Extract the (x, y) coordinate from the center of the cell holding the provided text.  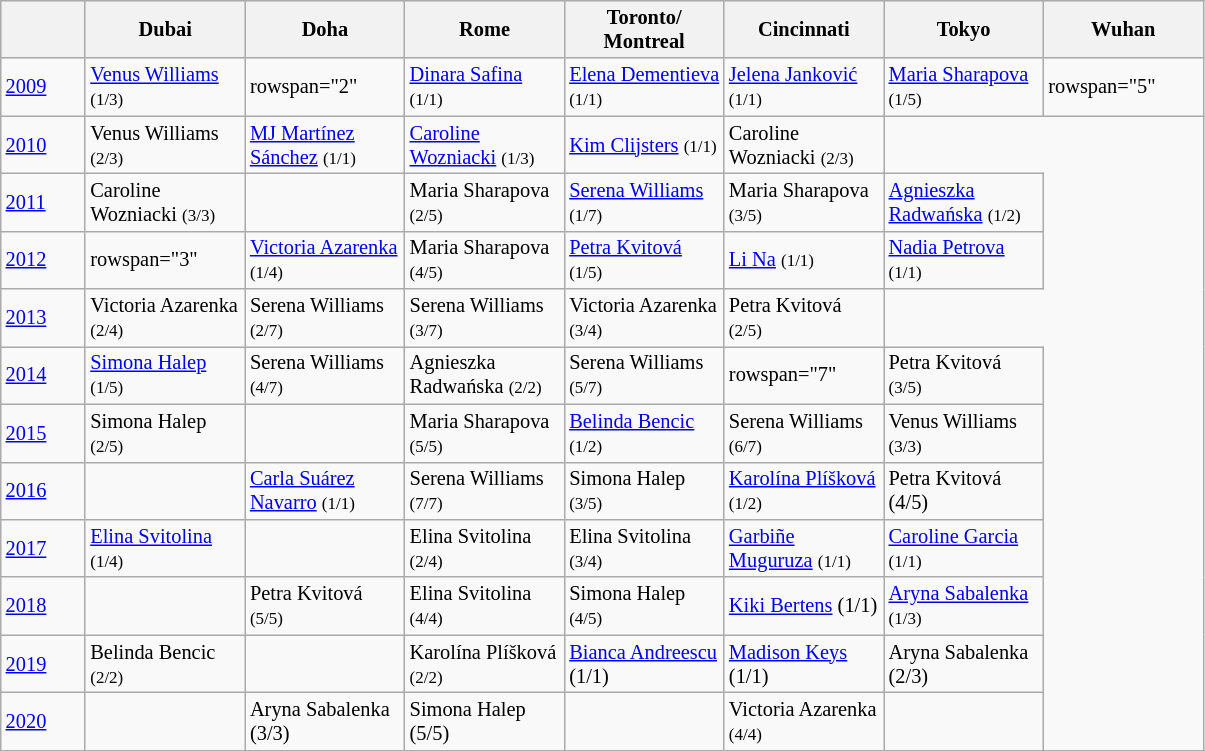
Agnieszka Radwańska (2/2) (485, 375)
Elina Svitolina (3/4) (644, 548)
2010 (44, 145)
Jelena Janković (1/1) (804, 87)
Petra Kvitová (1/5) (644, 260)
Belinda Bencic (1/2) (644, 433)
Elina Svitolina (1/4) (165, 548)
rowspan="5" (1123, 87)
Caroline Wozniacki (2/3) (804, 145)
2015 (44, 433)
2020 (44, 721)
Petra Kvitová (4/5) (964, 491)
Toronto/ Montreal (644, 29)
Cincinnati (804, 29)
2013 (44, 318)
2011 (44, 202)
2009 (44, 87)
Petra Kvitová (3/5) (964, 375)
MJ Martínez Sánchez (1/1) (325, 145)
Kiki Bertens (1/1) (804, 606)
Caroline Wozniacki (3/3) (165, 202)
2016 (44, 491)
Serena Williams (1/7) (644, 202)
Serena Williams (5/7) (644, 375)
2012 (44, 260)
Nadia Petrova (1/1) (964, 260)
Victoria Azarenka (3/4) (644, 318)
Venus Williams (3/3) (964, 433)
Maria Sharapova (4/5) (485, 260)
Simona Halep (5/5) (485, 721)
rowspan="2" (325, 87)
Dinara Safina (1/1) (485, 87)
Garbiñe Muguruza (1/1) (804, 548)
Maria Sharapova (1/5) (964, 87)
Victoria Azarenka (2/4) (165, 318)
Maria Sharapova (2/5) (485, 202)
Victoria Azarenka (4/4) (804, 721)
Agnieszka Radwańska (1/2) (964, 202)
Wuhan (1123, 29)
Serena Williams (7/7) (485, 491)
Rome (485, 29)
2018 (44, 606)
2014 (44, 375)
2017 (44, 548)
Serena Williams (3/7) (485, 318)
Petra Kvitová (2/5) (804, 318)
Elina Svitolina (2/4) (485, 548)
Simona Halep (2/5) (165, 433)
2019 (44, 664)
Madison Keys (1/1) (804, 664)
Belinda Bencic (2/2) (165, 664)
Victoria Azarenka (1/4) (325, 260)
Carla Suárez Navarro (1/1) (325, 491)
Serena Williams (6/7) (804, 433)
Caroline Garcia (1/1) (964, 548)
Dubai (165, 29)
Doha (325, 29)
Venus Williams (1/3) (165, 87)
Li Na (1/1) (804, 260)
Bianca Andreescu (1/1) (644, 664)
Kim Clijsters (1/1) (644, 145)
Serena Williams (4/7) (325, 375)
Aryna Sabalenka (1/3) (964, 606)
Maria Sharapova (5/5) (485, 433)
Karolína Plíšková (1/2) (804, 491)
Serena Williams (2/7) (325, 318)
Maria Sharapova (3/5) (804, 202)
Petra Kvitová (5/5) (325, 606)
Tokyo (964, 29)
Aryna Sabalenka (2/3) (964, 664)
Venus Williams (2/3) (165, 145)
rowspan="3" (165, 260)
Elena Dementieva (1/1) (644, 87)
Simona Halep (4/5) (644, 606)
Karolína Plíšková (2/2) (485, 664)
rowspan="7" (804, 375)
Simona Halep (3/5) (644, 491)
Caroline Wozniacki (1/3) (485, 145)
Simona Halep (1/5) (165, 375)
Elina Svitolina (4/4) (485, 606)
Aryna Sabalenka (3/3) (325, 721)
